Search for the cell housing the specified text and yield its (x, y) center coordinate. 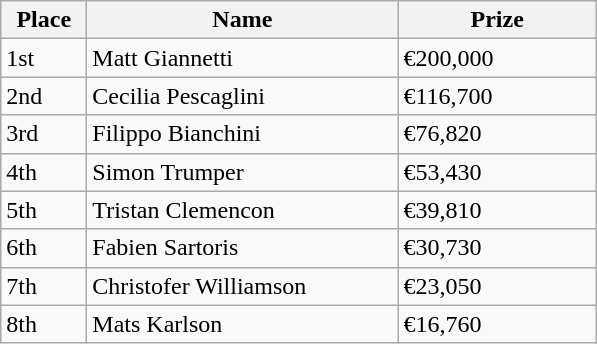
€116,700 (498, 96)
Filippo Bianchini (242, 134)
€39,810 (498, 210)
8th (44, 324)
Matt Giannetti (242, 58)
Mats Karlson (242, 324)
4th (44, 172)
€23,050 (498, 286)
5th (44, 210)
Prize (498, 20)
3rd (44, 134)
1st (44, 58)
Cecilia Pescaglini (242, 96)
Tristan Clemencon (242, 210)
6th (44, 248)
€30,730 (498, 248)
Place (44, 20)
Simon Trumper (242, 172)
Fabien Sartoris (242, 248)
€76,820 (498, 134)
Christofer Williamson (242, 286)
€16,760 (498, 324)
7th (44, 286)
Name (242, 20)
€200,000 (498, 58)
2nd (44, 96)
€53,430 (498, 172)
